Capture the cell that displays the provided text and extract its (x, y) central coordinate. 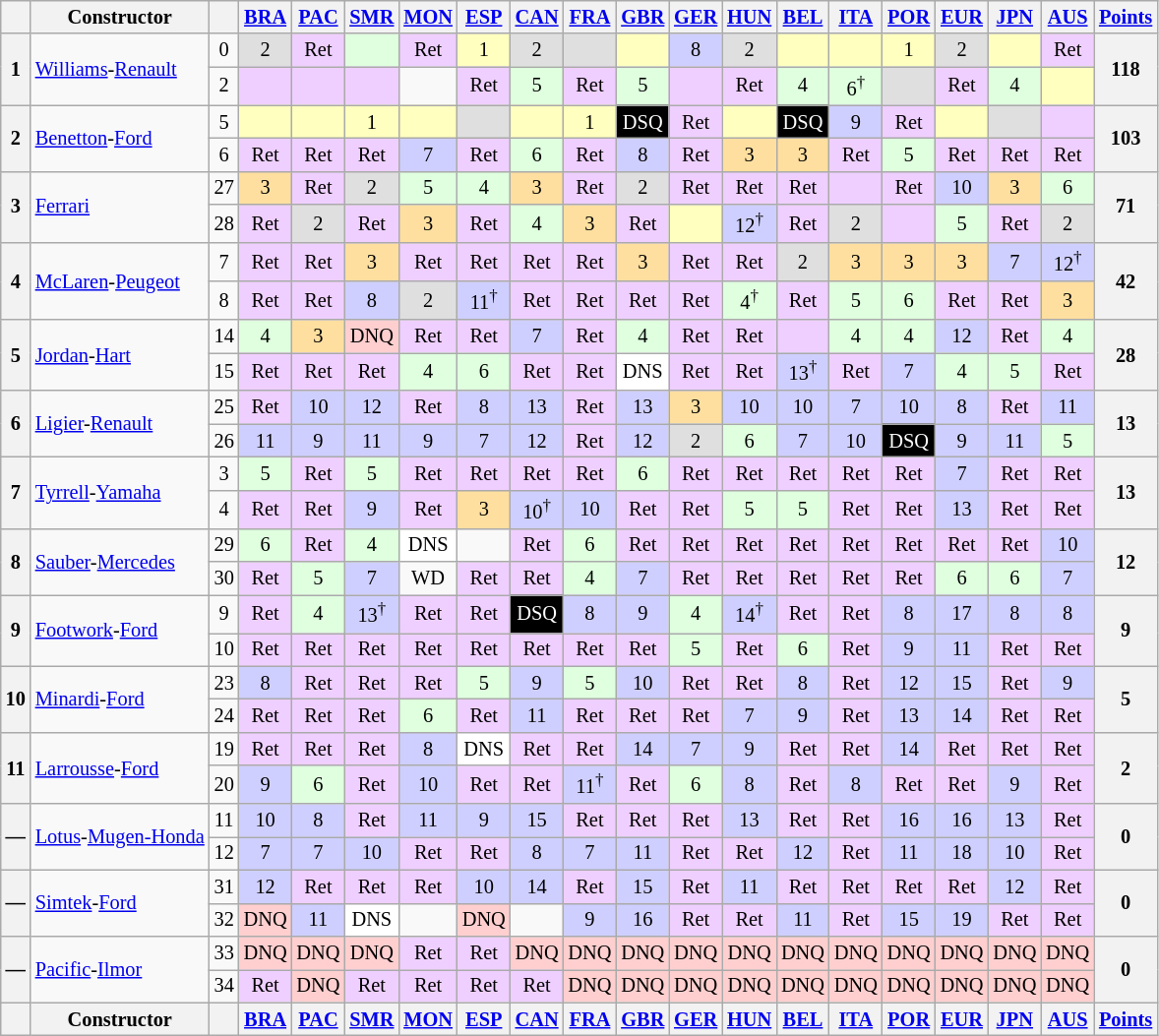
Tyrrell-Yamaha (120, 492)
McLaren-Peugeot (120, 281)
Sauber-Mercedes (120, 561)
103 (1126, 138)
24 (224, 716)
20 (224, 785)
26 (224, 441)
18 (962, 853)
32 (224, 920)
4† (750, 299)
42 (1126, 281)
17 (962, 614)
23 (224, 683)
14† (750, 614)
27 (224, 188)
34 (224, 986)
Williams-Renault (120, 69)
Minardi-Ford (120, 699)
10† (537, 510)
Jordan-Hart (120, 354)
Lotus-Mugen-Honda (120, 836)
30 (224, 579)
Footwork-Ford (120, 630)
25 (224, 407)
33 (224, 952)
Benetton-Ford (120, 138)
31 (224, 886)
6† (856, 87)
29 (224, 545)
Pacific-Ilmor (120, 968)
118 (1126, 69)
71 (1126, 207)
Ferrari (120, 207)
Ligier-Renault (120, 423)
Simtek-Ford (120, 903)
WD (428, 579)
Larrousse-Ford (120, 767)
